Extract the [X, Y] coordinate from the center of the cell holding the provided text.  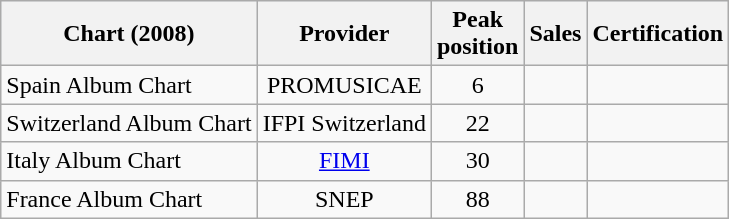
Sales [556, 34]
Peakposition [477, 34]
Provider [344, 34]
88 [477, 199]
FIMI [344, 161]
6 [477, 85]
IFPI Switzerland [344, 123]
Chart (2008) [129, 34]
Certification [658, 34]
SNEP [344, 199]
France Album Chart [129, 199]
Spain Album Chart [129, 85]
22 [477, 123]
PROMUSICAE [344, 85]
30 [477, 161]
Switzerland Album Chart [129, 123]
Italy Album Chart [129, 161]
